Output the [x, y] coordinate of the center of the cell containing the given text.  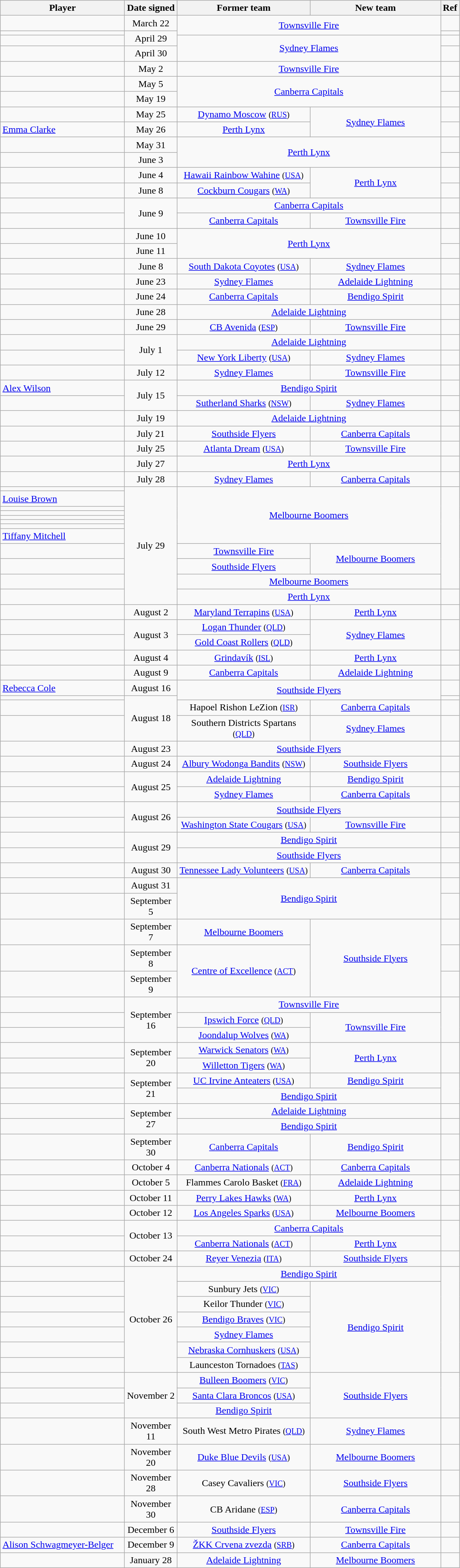
August 18 [151, 718]
May 25 [151, 114]
September 7 [151, 932]
CB Avenida (ESP) [244, 327]
Keilor Thunder (VIC) [244, 1304]
December 6 [151, 1530]
CB Aridane (ESP) [244, 1509]
Atlanta Dream (USA) [244, 449]
Sunbury Jets (VIC) [244, 1289]
Cockburn Cougars (WA) [244, 190]
Louise Brown [62, 499]
Washington State Cougars (USA) [244, 825]
July 12 [151, 373]
November 2 [151, 1395]
October 4 [151, 1168]
November 28 [151, 1483]
July 21 [151, 433]
August 30 [151, 870]
September 9 [151, 984]
November 11 [151, 1431]
August 16 [151, 688]
December 9 [151, 1545]
Alex Wilson [62, 388]
July 15 [151, 395]
November 20 [151, 1457]
Maryland Terrapins (USA) [244, 612]
October 24 [151, 1259]
August 24 [151, 764]
Joondalup Wolves (WA) [244, 1035]
Santa Clara Broncos (USA) [244, 1396]
August 9 [151, 673]
January 28 [151, 1560]
Warwick Senators (WA) [244, 1050]
Los Angeles Sparks (USA) [244, 1213]
Grindavík (ISL) [244, 658]
Gold Coast Rollers (QLD) [244, 642]
June 11 [151, 251]
Reyer Venezia (ITA) [244, 1259]
Launceston Tornadoes (TAS) [244, 1365]
May 2 [151, 69]
Perry Lakes Hawks (WA) [244, 1198]
UC Irvine Anteaters (USA) [244, 1080]
Albury Wodonga Bandits (NSW) [244, 764]
June 10 [151, 236]
ŽKK Crvena zvezda (SRB) [244, 1545]
Dynamo Moscow (RUS) [244, 114]
Flammes Carolo Basket (FRA) [244, 1183]
June 9 [151, 213]
July 19 [151, 418]
Hapoel Rishon LeZion (ISR) [244, 708]
May 26 [151, 129]
Duke Blue Devils (USA) [244, 1457]
August 26 [151, 817]
June 23 [151, 281]
April 30 [151, 54]
October 26 [151, 1319]
August 2 [151, 612]
July 1 [151, 350]
October 5 [151, 1183]
Tiffany Mitchell [62, 536]
May 19 [151, 99]
Bendigo Braves (VIC) [244, 1319]
June 29 [151, 327]
November 30 [151, 1509]
August 3 [151, 635]
New York Liberty (USA) [244, 357]
Date signed [151, 8]
Willetton Tigers (WA) [244, 1065]
July 27 [151, 464]
Tennessee Lady Volunteers (USA) [244, 870]
May 5 [151, 84]
July 25 [151, 449]
Hawaii Rainbow Wahine (USA) [244, 175]
September 30 [151, 1147]
June 24 [151, 297]
Bulleen Boomers (VIC) [244, 1380]
Rebecca Cole [62, 688]
June 28 [151, 312]
South West Metro Pirates (QLD) [244, 1431]
August 25 [151, 787]
South Dakota Coyotes (USA) [244, 266]
May 31 [151, 145]
Alison Schwagmeyer-Belger [62, 1545]
August 29 [151, 847]
September 8 [151, 958]
Player [62, 8]
August 4 [151, 658]
Ipswich Force (QLD) [244, 1020]
Centre of Excellence (ACT) [244, 971]
October 13 [151, 1236]
October 11 [151, 1198]
Casey Cavaliers (VIC) [244, 1483]
August 23 [151, 749]
Ref [450, 8]
Former team [244, 8]
October 12 [151, 1213]
September 27 [151, 1118]
September 16 [151, 1020]
Nebraska Cornhuskers (USA) [244, 1350]
September 21 [151, 1088]
April 29 [151, 38]
Logan Thunder (QLD) [244, 627]
March 22 [151, 23]
September 5 [151, 906]
June 3 [151, 160]
August 31 [151, 886]
June 4 [151, 175]
Emma Clarke [62, 129]
Southern Districts Spartans (QLD) [244, 728]
New team [375, 8]
Sutherland Sharks (NSW) [244, 403]
July 29 [151, 545]
July 28 [151, 479]
September 20 [151, 1058]
